Detect which cell encompasses the target text, then output its (X, Y) center coordinate. 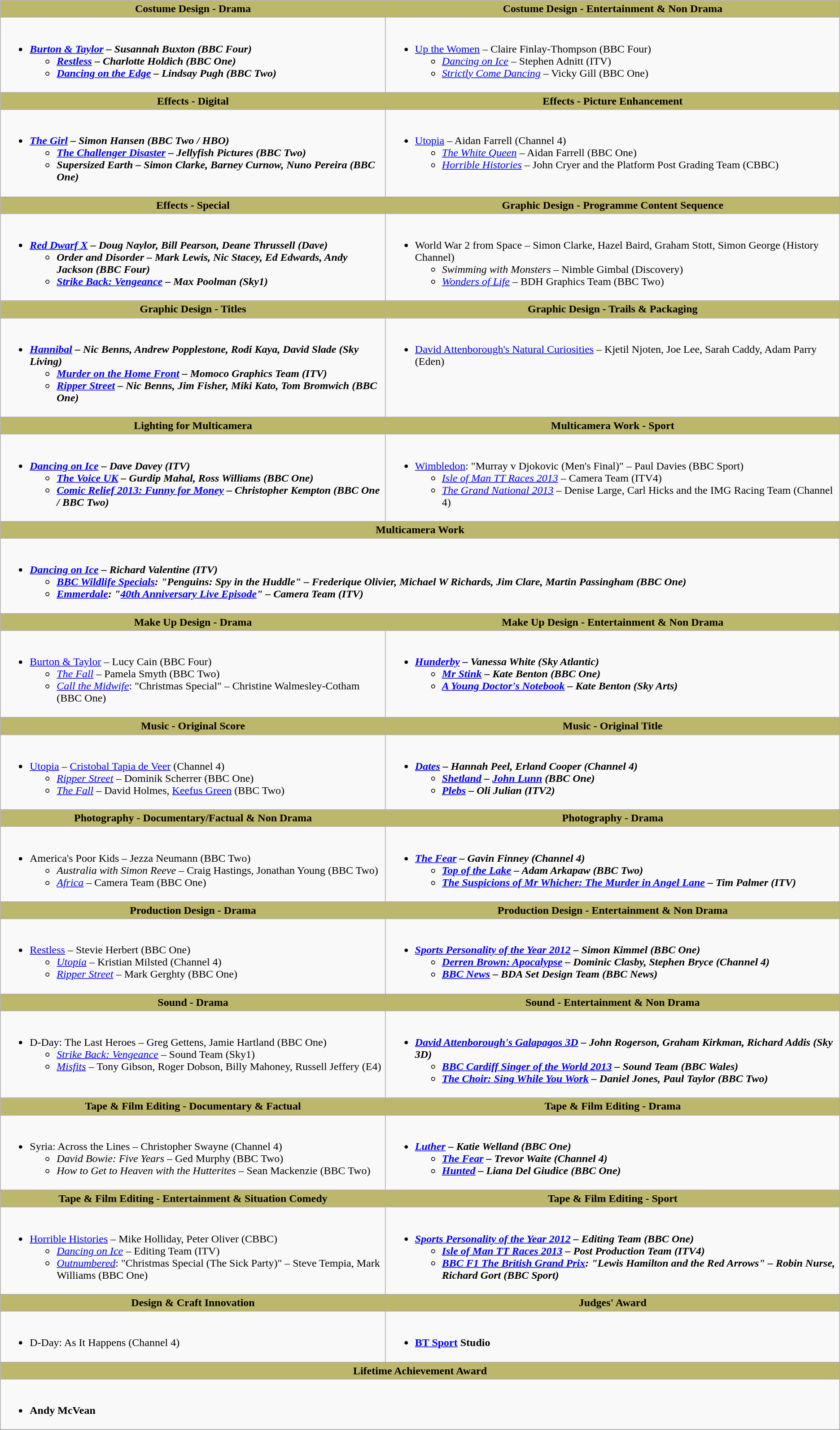
Luther – Katie Welland (BBC One)The Fear – Trevor Waite (Channel 4)Hunted – Liana Del Giudice (BBC One) (612, 1153)
Sound - Entertainment & Non Drama (612, 1002)
Production Design - Entertainment & Non Drama (612, 910)
Tape & Film Editing - Sport (612, 1198)
D-Day: As It Happens (Channel 4) (193, 1337)
David Attenborough's Natural Curiosities – Kjetil Njoten, Joe Lee, Sarah Caddy, Adam Parry (Eden) (612, 367)
Up the Women – Claire Finlay-Thompson (BBC Four)Dancing on Ice – Stephen Adnitt (ITV)Strictly Come Dancing – Vicky Gill (BBC One) (612, 55)
Production Design - Drama (193, 910)
Utopia – Cristobal Tapia de Veer (Channel 4)Ripper Street – Dominik Scherrer (BBC One)The Fall – David Holmes, Keefus Green (BBC Two) (193, 772)
Costume Design - Entertainment & Non Drama (612, 9)
Effects - Digital (193, 101)
Effects - Special (193, 205)
Lighting for Multicamera (193, 425)
Andy McVean (420, 1405)
America's Poor Kids – Jezza Neumann (BBC Two)Australia with Simon Reeve – Craig Hastings, Jonathan Young (BBC Two)Africa – Camera Team (BBC One) (193, 864)
Utopia – Aidan Farrell (Channel 4)The White Queen – Aidan Farrell (BBC One)Horrible Histories – John Cryer and the Platform Post Grading Team (CBBC) (612, 153)
The Fear – Gavin Finney (Channel 4)Top of the Lake – Adam Arkapaw (BBC Two)The Suspicions of Mr Whicher: The Murder in Angel Lane – Tim Palmer (ITV) (612, 864)
Make Up Design - Entertainment & Non Drama (612, 622)
Restless – Stevie Herbert (BBC One)Utopia – Kristian Milsted (Channel 4)Ripper Street – Mark Gerghty (BBC One) (193, 956)
Sound - Drama (193, 1002)
Hunderby – Vanessa White (Sky Atlantic)Mr Stink – Kate Benton (BBC One)A Young Doctor's Notebook – Kate Benton (Sky Arts) (612, 674)
Tape & Film Editing - Entertainment & Situation Comedy (193, 1198)
Effects - Picture Enhancement (612, 101)
Music - Original Title (612, 726)
Design & Craft Innovation (193, 1303)
Burton & Taylor – Lucy Cain (BBC Four)The Fall – Pamela Smyth (BBC Two)Call the Midwife: "Christmas Special" – Christine Walmesley-Cotham (BBC One) (193, 674)
Dates – Hannah Peel, Erland Cooper (Channel 4)Shetland – John Lunn (BBC One)Plebs – Oli Julian (ITV2) (612, 772)
Tape & Film Editing - Drama (612, 1106)
Multicamera Work (420, 530)
Tape & Film Editing - Documentary & Factual (193, 1106)
Music - Original Score (193, 726)
Judges' Award (612, 1303)
Graphic Design - Trails & Packaging (612, 309)
Graphic Design - Titles (193, 309)
Make Up Design - Drama (193, 622)
Graphic Design - Programme Content Sequence (612, 205)
Multicamera Work - Sport (612, 425)
Photography - Drama (612, 818)
Photography - Documentary/Factual & Non Drama (193, 818)
BT Sport Studio (612, 1337)
Burton & Taylor – Susannah Buxton (BBC Four)Restless – Charlotte Holdich (BBC One)Dancing on the Edge – Lindsay Pugh (BBC Two) (193, 55)
Costume Design - Drama (193, 9)
Lifetime Achievement Award (420, 1370)
